Capture the cell that displays the provided text and extract its (X, Y) central coordinate. 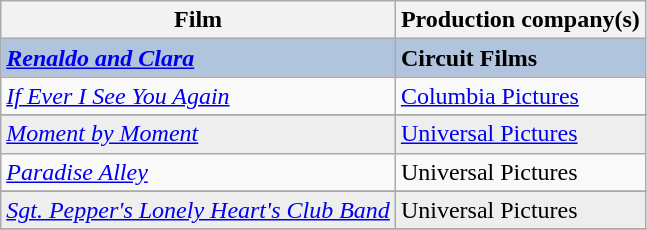
Production company(s) (520, 20)
Circuit Films (520, 58)
Paradise Alley (198, 172)
Film (198, 20)
If Ever I See You Again (198, 96)
Renaldo and Clara (198, 58)
Columbia Pictures (520, 96)
Moment by Moment (198, 134)
Sgt. Pepper's Lonely Heart's Club Band (198, 210)
